Identify which cell holds the provided text, then report its (X, Y) central coordinate. 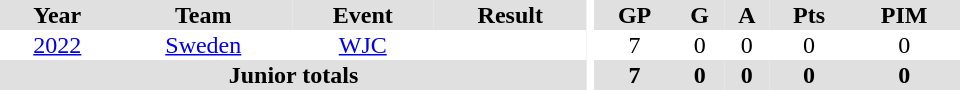
PIM (904, 15)
Pts (810, 15)
G (700, 15)
Team (204, 15)
2022 (58, 45)
Year (58, 15)
GP (635, 15)
Junior totals (294, 75)
Event (363, 15)
Sweden (204, 45)
A (747, 15)
WJC (363, 45)
Result (511, 15)
